Search for the cell housing the specified text and yield its [x, y] center coordinate. 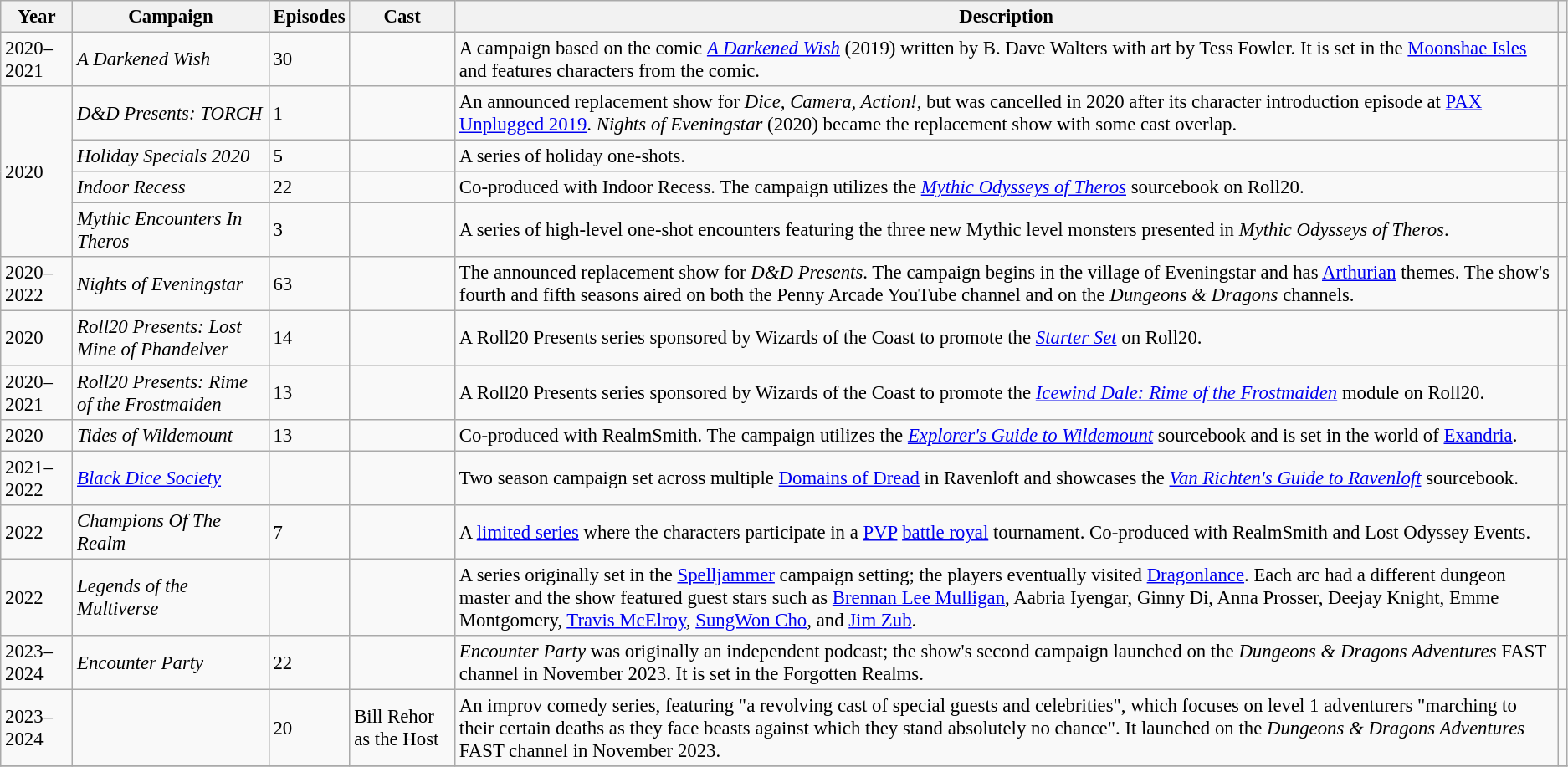
A Roll20 Presents series sponsored by Wizards of the Coast to promote the Icewind Dale: Rime of the Frostmaiden module on Roll20. [1007, 393]
Champions Of The Realm [171, 532]
Co-produced with RealmSmith. The campaign utilizes the Explorer's Guide to Wildemount sourcebook and is set in the world of Exandria. [1007, 435]
Two season campaign set across multiple Domains of Dread in Ravenloft and showcases the Van Richten's Guide to Ravenloft sourcebook. [1007, 478]
2021–2022 [37, 478]
Black Dice Society [171, 478]
5 [310, 156]
7 [310, 532]
14 [310, 338]
Bill Rehor as the Host [402, 728]
Co-produced with Indoor Recess. The campaign utilizes the Mythic Odysseys of Theros sourcebook on Roll20. [1007, 187]
D&D Presents: TORCH [171, 114]
A series of high-level one-shot encounters featuring the three new Mythic level monsters presented in Mythic Odysseys of Theros. [1007, 231]
Legends of the Multiverse [171, 597]
Roll20 Presents: Lost Mine of Phandelver [171, 338]
3 [310, 231]
Campaign [171, 17]
Year [37, 17]
Description [1007, 17]
2020–2022 [37, 284]
Encounter Party [171, 662]
Indoor Recess [171, 187]
A limited series where the characters participate in a PVP battle royal tournament. Co-produced with RealmSmith and Lost Odyssey Events. [1007, 532]
Tides of Wildemount [171, 435]
A series of holiday one-shots. [1007, 156]
1 [310, 114]
Cast [402, 17]
Episodes [310, 17]
Holiday Specials 2020 [171, 156]
30 [310, 60]
63 [310, 284]
A Darkened Wish [171, 60]
Nights of Eveningstar [171, 284]
Mythic Encounters In Theros [171, 231]
20 [310, 728]
Roll20 Presents: Rime of the Frostmaiden [171, 393]
A Roll20 Presents series sponsored by Wizards of the Coast to promote the Starter Set on Roll20. [1007, 338]
